From the cell containing the given text, extract its center point as [X, Y] coordinate. 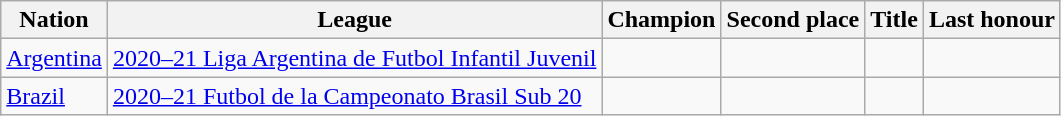
Champion [662, 20]
League [354, 20]
Title [894, 20]
2020–21 Futbol de la Campeonato Brasil Sub 20 [354, 96]
Nation [54, 20]
Argentina [54, 58]
Last honour [992, 20]
Brazil [54, 96]
Second place [793, 20]
2020–21 Liga Argentina de Futbol Infantil Juvenil [354, 58]
